Return the (X, Y) coordinate for the center point of the cell that contains the specified text.  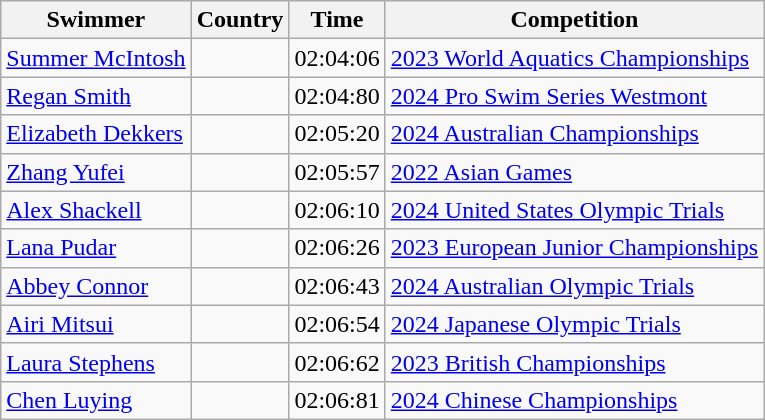
Laura Stephens (96, 362)
Elizabeth Dekkers (96, 134)
02:06:10 (337, 210)
2023 British Championships (574, 362)
02:06:62 (337, 362)
02:06:26 (337, 248)
2024 Japanese Olympic Trials (574, 324)
2024 Australian Championships (574, 134)
02:04:80 (337, 96)
Airi Mitsui (96, 324)
02:06:43 (337, 286)
Alex Shackell (96, 210)
02:05:57 (337, 172)
2022 Asian Games (574, 172)
Abbey Connor (96, 286)
2024 Australian Olympic Trials (574, 286)
2024 Pro Swim Series Westmont (574, 96)
02:05:20 (337, 134)
Lana Pudar (96, 248)
2023 World Aquatics Championships (574, 58)
2024 Chinese Championships (574, 400)
Competition (574, 20)
Zhang Yufei (96, 172)
Time (337, 20)
Regan Smith (96, 96)
2024 United States Olympic Trials (574, 210)
Swimmer (96, 20)
Country (240, 20)
Chen Luying (96, 400)
2023 European Junior Championships (574, 248)
02:06:54 (337, 324)
02:06:81 (337, 400)
Summer McIntosh (96, 58)
02:04:06 (337, 58)
